Determine the (x, y) coordinate at the center of the cell enclosing the given text.  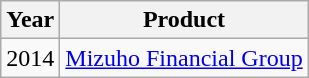
Mizuho Financial Group (184, 58)
2014 (30, 58)
Year (30, 20)
Product (184, 20)
